Identify which cell holds the provided text, then report its [x, y] central coordinate. 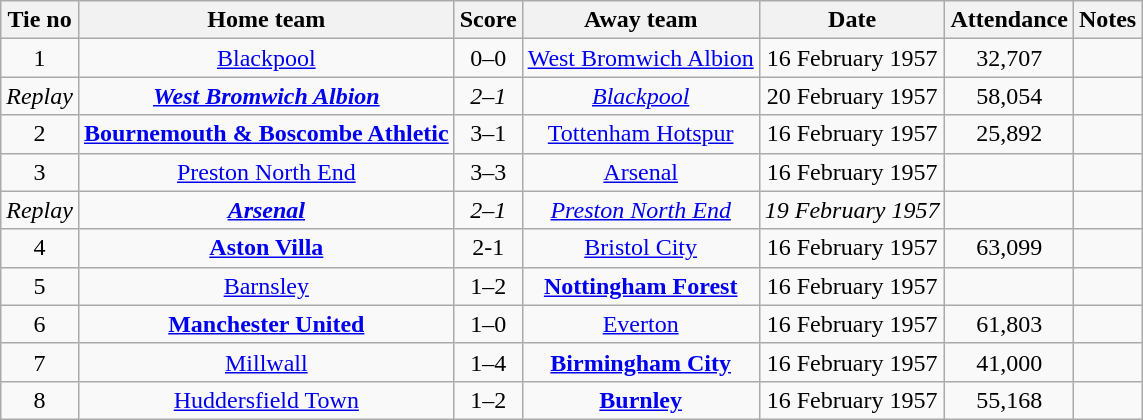
8 [40, 400]
Tie no [40, 20]
25,892 [1009, 134]
6 [40, 324]
0–0 [488, 58]
Date [852, 20]
1 [40, 58]
3–3 [488, 172]
5 [40, 286]
58,054 [1009, 96]
41,000 [1009, 362]
55,168 [1009, 400]
2 [40, 134]
Barnsley [266, 286]
61,803 [1009, 324]
Notes [1107, 20]
Bournemouth & Boscombe Athletic [266, 134]
Score [488, 20]
Attendance [1009, 20]
20 February 1957 [852, 96]
19 February 1957 [852, 210]
32,707 [1009, 58]
Aston Villa [266, 248]
1–0 [488, 324]
Huddersfield Town [266, 400]
Nottingham Forest [640, 286]
63,099 [1009, 248]
1–4 [488, 362]
Everton [640, 324]
Burnley [640, 400]
Manchester United [266, 324]
2-1 [488, 248]
Birmingham City [640, 362]
4 [40, 248]
3–1 [488, 134]
Away team [640, 20]
Millwall [266, 362]
Tottenham Hotspur [640, 134]
Home team [266, 20]
7 [40, 362]
3 [40, 172]
Bristol City [640, 248]
